Pinpoint the cell where the given text exists, returning its [X, Y] midpoint coordinate. 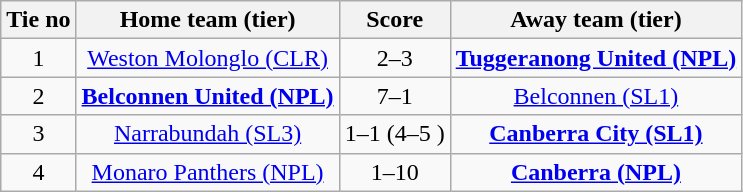
1–10 [394, 172]
Belconnen (SL1) [596, 96]
2–3 [394, 58]
3 [38, 134]
Away team (tier) [596, 20]
Score [394, 20]
Tuggeranong United (NPL) [596, 58]
Belconnen United (NPL) [208, 96]
1 [38, 58]
Tie no [38, 20]
Monaro Panthers (NPL) [208, 172]
2 [38, 96]
1–1 (4–5 ) [394, 134]
7–1 [394, 96]
Canberra (NPL) [596, 172]
Home team (tier) [208, 20]
4 [38, 172]
Canberra City (SL1) [596, 134]
Narrabundah (SL3) [208, 134]
Weston Molonglo (CLR) [208, 58]
